Identify which cell holds the provided text, then report its [X, Y] central coordinate. 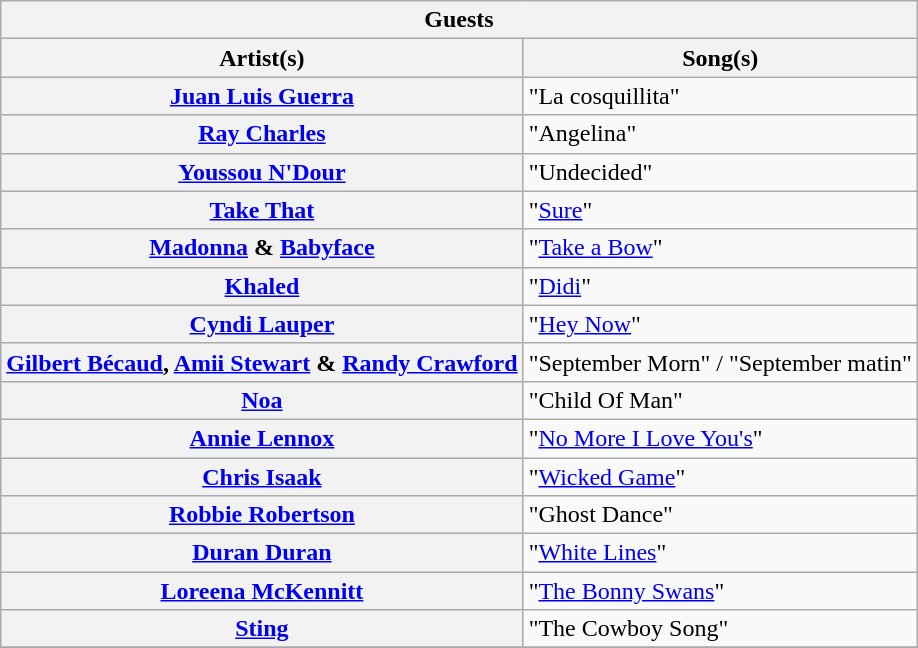
Duran Duran [262, 553]
"Wicked Game" [720, 477]
"No More I Love You's" [720, 438]
Guests [460, 20]
"Take a Bow" [720, 248]
Sting [262, 629]
Chris Isaak [262, 477]
"Hey Now" [720, 324]
"The Bonny Swans" [720, 591]
"The Cowboy Song" [720, 629]
Artist(s) [262, 58]
"White Lines" [720, 553]
Juan Luis Guerra [262, 96]
Annie Lennox [262, 438]
Loreena McKennitt [262, 591]
Song(s) [720, 58]
Cyndi Lauper [262, 324]
"Angelina" [720, 134]
"Ghost Dance" [720, 515]
Khaled [262, 286]
Robbie Robertson [262, 515]
"Undecided" [720, 172]
"Didi" [720, 286]
Noa [262, 400]
Take That [262, 210]
Ray Charles [262, 134]
Gilbert Bécaud, Amii Stewart & Randy Crawford [262, 362]
"Sure" [720, 210]
"La cosquillita" [720, 96]
Youssou N'Dour [262, 172]
Madonna & Babyface [262, 248]
"September Morn" / "September matin" [720, 362]
"Child Of Man" [720, 400]
